From the cell containing the given text, extract its center point as (X, Y) coordinate. 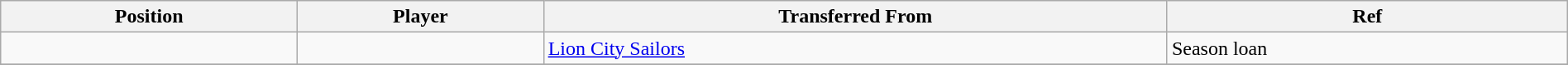
Ref (1367, 17)
Position (149, 17)
Lion City Sailors (855, 48)
Transferred From (855, 17)
Player (420, 17)
Season loan (1367, 48)
